Find where the given text appears and provide that cell's center as [X, Y] coordinate. 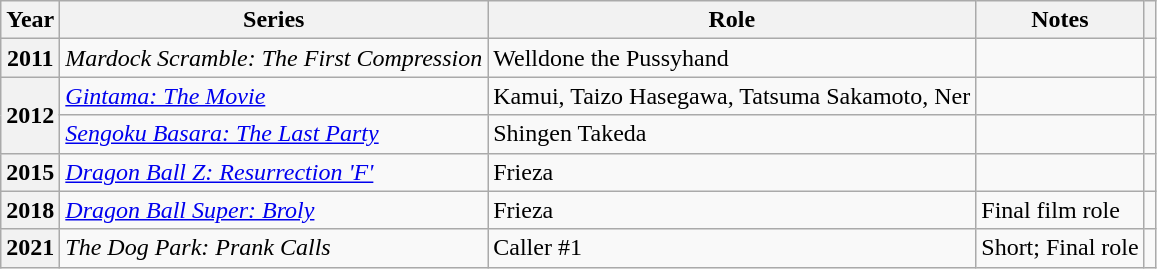
Dragon Ball Super: Broly [274, 210]
2021 [30, 248]
2018 [30, 210]
Mardock Scramble: The First Compression [274, 58]
Year [30, 20]
Sengoku Basara: The Last Party [274, 134]
Dragon Ball Z: Resurrection 'F' [274, 172]
2015 [30, 172]
Short; Final role [1060, 248]
Role [732, 20]
Caller #1 [732, 248]
2012 [30, 115]
Gintama: The Movie [274, 96]
2011 [30, 58]
Welldone the Pussyhand [732, 58]
Series [274, 20]
Shingen Takeda [732, 134]
The Dog Park: Prank Calls [274, 248]
Final film role [1060, 210]
Kamui, Taizo Hasegawa, Tatsuma Sakamoto, Ner [732, 96]
Notes [1060, 20]
